Output the [X, Y] coordinate of the center of the cell containing the given text.  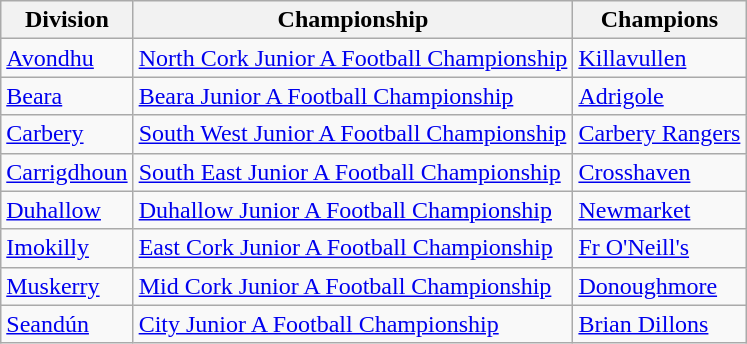
Mid Cork Junior A Football Championship [353, 286]
Duhallow [67, 210]
Duhallow Junior A Football Championship [353, 210]
Beara Junior A Football Championship [353, 96]
Imokilly [67, 248]
East Cork Junior A Football Championship [353, 248]
Donoughmore [660, 286]
Newmarket [660, 210]
Championship [353, 20]
South West Junior A Football Championship [353, 134]
City Junior A Football Championship [353, 324]
Carbery Rangers [660, 134]
South East Junior A Football Championship [353, 172]
Avondhu [67, 58]
North Cork Junior A Football Championship [353, 58]
Beara [67, 96]
Crosshaven [660, 172]
Adrigole [660, 96]
Carbery [67, 134]
Champions [660, 20]
Division [67, 20]
Seandún [67, 324]
Carrigdhoun [67, 172]
Fr O'Neill's [660, 248]
Brian Dillons [660, 324]
Killavullen [660, 58]
Muskerry [67, 286]
